Identify which cell holds the provided text, then report its (X, Y) central coordinate. 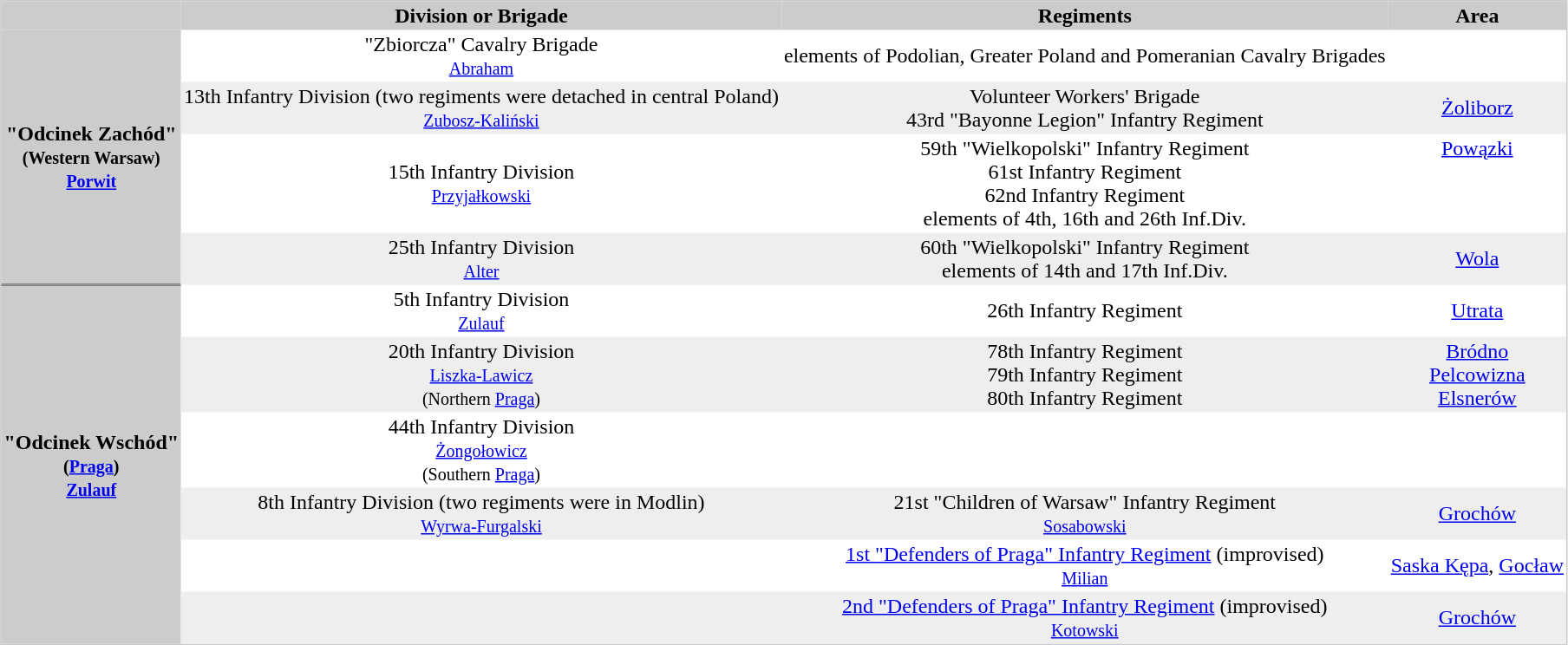
Powązki (1478, 183)
2nd "Defenders of Praga" Infantry Regiment (improvised)Kotowski (1085, 617)
78th Infantry Regiment 79th Infantry Regiment80th Infantry Regiment (1085, 375)
"Odcinek Wschód" (Praga)Zulauf (92, 464)
21st "Children of Warsaw" Infantry RegimentSosabowski (1085, 513)
1st "Defenders of Praga" Infantry Regiment (improvised)Milian (1085, 565)
8th Infantry Division (two regiments were in Modlin)Wyrwa-Furgalski (481, 513)
59th "Wielkopolski" Infantry Regiment61st Infantry Regiment62nd Infantry Regimentelements of 4th, 16th and 26th Inf.Div. (1085, 183)
Saska Kępa, Gocław (1478, 565)
"Zbiorcza" Cavalry Brigade Abraham (481, 55)
Division or Brigade (481, 16)
Żoliborz (1478, 107)
"Odcinek Zachód" (Western Warsaw)Porwit (92, 157)
13th Infantry Division (two regiments were detached in central Poland)Zubosz-Kaliński (481, 107)
Wola (1478, 258)
Utrata (1478, 310)
Volunteer Workers' Brigade43rd "Bayonne Legion" Infantry Regiment (1085, 107)
elements of Podolian, Greater Poland and Pomeranian Cavalry Brigades (1085, 55)
BródnoPelcowiznaElsnerów (1478, 375)
15th Infantry DivisionPrzyjałkowski (481, 183)
Area (1478, 16)
20th Infantry DivisionLiszka-Lawicz(Northern Praga) (481, 375)
60th "Wielkopolski" Infantry Regimentelements of 14th and 17th Inf.Div. (1085, 258)
25th Infantry DivisionAlter (481, 258)
Regiments (1085, 16)
5th Infantry DivisionZulauf (481, 310)
44th Infantry DivisionŻongołowicz(Southern Praga) (481, 451)
26th Infantry Regiment (1085, 310)
